Locate the cell with the specified text and output its (X, Y) center coordinate. 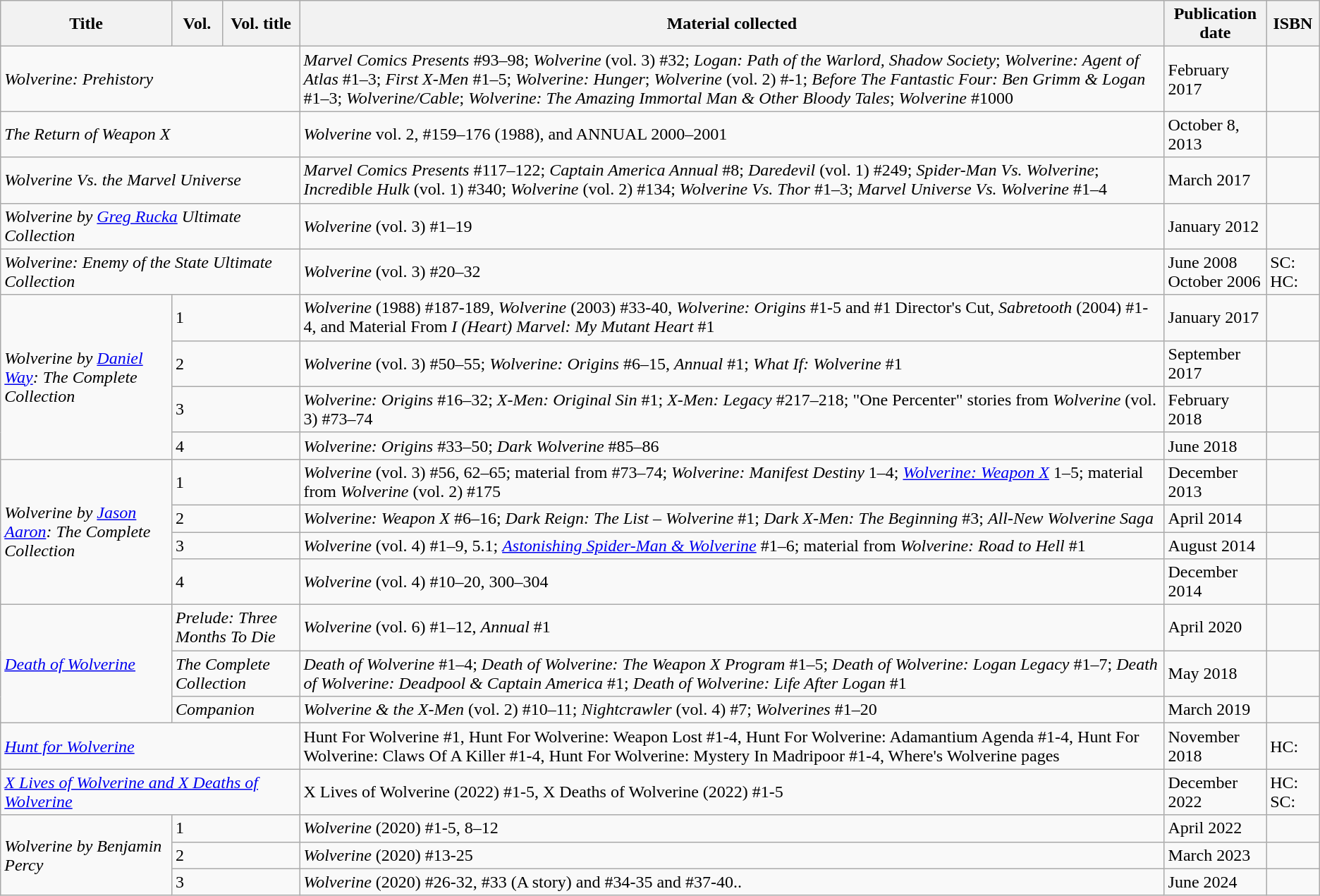
Wolverine Vs. the Marvel Universe (150, 180)
May 2018 (1216, 674)
Vol. title (261, 24)
December 2013 (1216, 482)
August 2014 (1216, 545)
SC: HC: (1293, 272)
Death of Wolverine (86, 664)
Wolverine by Greg Rucka Ultimate Collection (150, 226)
Companion (236, 710)
June 2024 (1216, 882)
April 2014 (1216, 518)
Wolverine by Jason Aaron: The Complete Collection (86, 532)
HC: (1293, 746)
April 2020 (1216, 627)
March 2023 (1216, 855)
Wolverine: Enemy of the State Ultimate Collection (150, 272)
April 2022 (1216, 828)
Prelude: Three Months To Die (236, 627)
Wolverine (vol. 3) #56, 62–65; material from #73–74; Wolverine: Manifest Destiny 1–4; Wolverine: Weapon X 1–5; material from Wolverine (vol. 2) #175 (732, 482)
February 2018 (1216, 409)
Hunt for Wolverine (150, 746)
Wolverine: Prehistory (150, 79)
Wolverine (2020) #1-5, 8–12 (732, 828)
Wolverine by Benjamin Percy (86, 855)
December 2022 (1216, 792)
Material collected (732, 24)
Wolverine (vol. 6) #1–12, Annual #1 (732, 627)
Wolverine: Origins #33–50; Dark Wolverine #85–86 (732, 446)
Wolverine (2020) #26-32, #33 (A story) and #34-35 and #37-40.. (732, 882)
Wolverine vol. 2, #159–176 (1988), and ANNUAL 2000–2001 (732, 134)
September 2017 (1216, 364)
Wolverine (vol. 4) #1–9, 5.1; Astonishing Spider-Man & Wolverine #1–6; material from Wolverine: Road to Hell #1 (732, 545)
Wolverine & the X-Men (vol. 2) #10–11; Nightcrawler (vol. 4) #7; Wolverines #1–20 (732, 710)
ISBN (1293, 24)
January 2017 (1216, 317)
Wolverine: Origins #16–32; X-Men: Original Sin #1; X-Men: Legacy #217–218; "One Percenter" stories from Wolverine (vol. 3) #73–74 (732, 409)
Wolverine (vol. 3) #20–32 (732, 272)
Title (86, 24)
Vol. (197, 24)
Wolverine (2020) #13-25 (732, 855)
March 2017 (1216, 180)
Wolverine: Weapon X #6–16; Dark Reign: The List – Wolverine #1; Dark X-Men: The Beginning #3; All-New Wolverine Saga (732, 518)
The Return of Weapon X (150, 134)
March 2019 (1216, 710)
X Lives of Wolverine and X Deaths of Wolverine (150, 792)
Publication date (1216, 24)
HC: SC: (1293, 792)
Wolverine by Daniel Way: The Complete Collection (86, 376)
June 2008October 2006 (1216, 272)
December 2014 (1216, 582)
Wolverine (vol. 3) #50–55; Wolverine: Origins #6–15, Annual #1; What If: Wolverine #1 (732, 364)
Wolverine (vol. 4) #10–20, 300–304 (732, 582)
Wolverine (vol. 3) #1–19 (732, 226)
November 2018 (1216, 746)
October 8, 2013 (1216, 134)
February 2017 (1216, 79)
X Lives of Wolverine (2022) #1-5, X Deaths of Wolverine (2022) #1-5 (732, 792)
January 2012 (1216, 226)
June 2018 (1216, 446)
The Complete Collection (236, 674)
